Capture the cell that displays the provided text and extract its (X, Y) central coordinate. 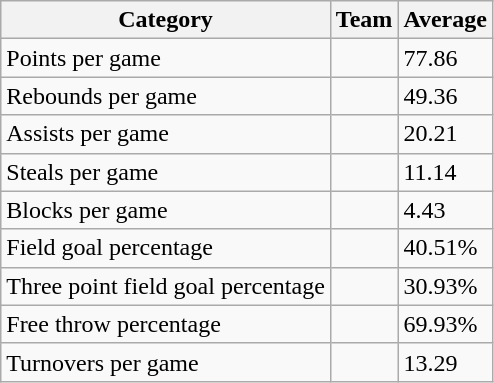
4.43 (446, 210)
Rebounds per game (166, 96)
Points per game (166, 58)
Steals per game (166, 172)
20.21 (446, 134)
Assists per game (166, 134)
77.86 (446, 58)
Average (446, 20)
11.14 (446, 172)
Field goal percentage (166, 248)
49.36 (446, 96)
13.29 (446, 362)
Team (364, 20)
Turnovers per game (166, 362)
Free throw percentage (166, 324)
30.93% (446, 286)
Three point field goal percentage (166, 286)
40.51% (446, 248)
69.93% (446, 324)
Blocks per game (166, 210)
Category (166, 20)
